Determine the [X, Y] coordinate at the center of the cell enclosing the given text.  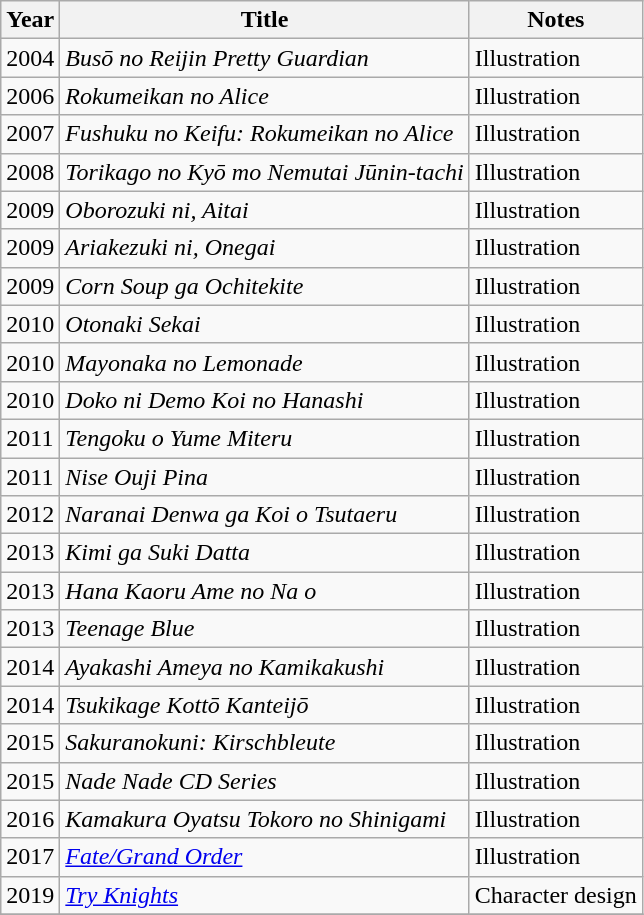
Torikago no Kyō mo Nemutai Jūnin-tachi [265, 172]
2017 [30, 857]
Tsukikage Kottō Kanteijō [265, 705]
Nise Ouji Pina [265, 477]
Busō no Reijin Pretty Guardian [265, 58]
2008 [30, 172]
Nade Nade CD Series [265, 781]
Notes [556, 20]
2019 [30, 895]
Corn Soup ga Ochitekite [265, 286]
Rokumeikan no Alice [265, 96]
Fate/Grand Order [265, 857]
2012 [30, 515]
Hana Kaoru Ame no Na o [265, 591]
Teenage Blue [265, 629]
Sakuranokuni: Kirschbleute [265, 743]
Oborozuki ni, Aitai [265, 210]
Ayakashi Ameya no Kamikakushi [265, 667]
Kamakura Oyatsu Tokoro no Shinigami [265, 819]
Mayonaka no Lemonade [265, 362]
Naranai Denwa ga Koi o Tsutaeru [265, 515]
Character design [556, 895]
Fushuku no Keifu: Rokumeikan no Alice [265, 134]
Title [265, 20]
Doko ni Demo Koi no Hanashi [265, 400]
2016 [30, 819]
Year [30, 20]
Kimi ga Suki Datta [265, 553]
Ariakezuki ni, Onegai [265, 248]
2006 [30, 96]
Tengoku o Yume Miteru [265, 438]
2007 [30, 134]
Otonaki Sekai [265, 324]
2004 [30, 58]
Try Knights [265, 895]
